Return [X, Y] of the center of cell containing provided text 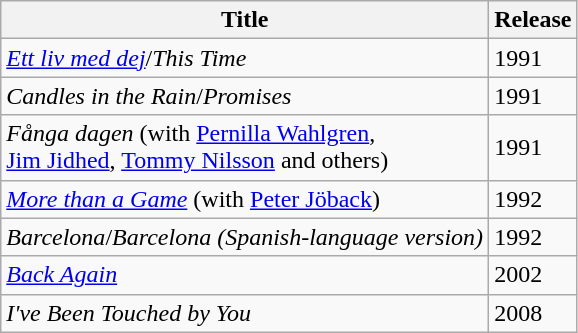
I've Been Touched by You [245, 313]
2008 [533, 313]
2002 [533, 275]
Barcelona/Barcelona (Spanish-language version) [245, 237]
Release [533, 20]
Back Again [245, 275]
More than a Game (with Peter Jöback) [245, 199]
Candles in the Rain/Promises [245, 96]
Title [245, 20]
Ett liv med dej/This Time [245, 58]
Fånga dagen (with Pernilla Wahlgren, Jim Jidhed, Tommy Nilsson and others) [245, 148]
